Identify which cell holds the provided text, then report its [X, Y] central coordinate. 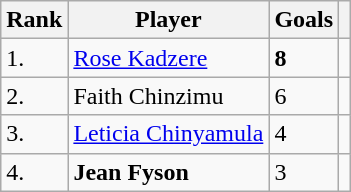
Rose Kadzere [168, 58]
4 [304, 134]
Player [168, 20]
3 [304, 172]
Faith Chinzimu [168, 96]
Goals [304, 20]
4. [34, 172]
8 [304, 58]
Rank [34, 20]
6 [304, 96]
Leticia Chinyamula [168, 134]
2. [34, 96]
1. [34, 58]
Jean Fyson [168, 172]
3. [34, 134]
